Determine the (X, Y) coordinate at the center of the cell enclosing the given text.  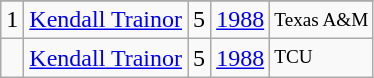
TCU (322, 58)
Texas A&M (322, 20)
1 (12, 20)
